Pinpoint the cell where the given text exists, returning its (x, y) midpoint coordinate. 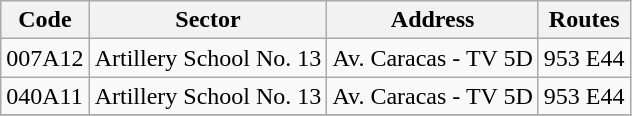
Address (432, 20)
Sector (208, 20)
Routes (584, 20)
Code (45, 20)
040A11 (45, 96)
007A12 (45, 58)
